Capture the cell that displays the provided text and extract its [X, Y] central coordinate. 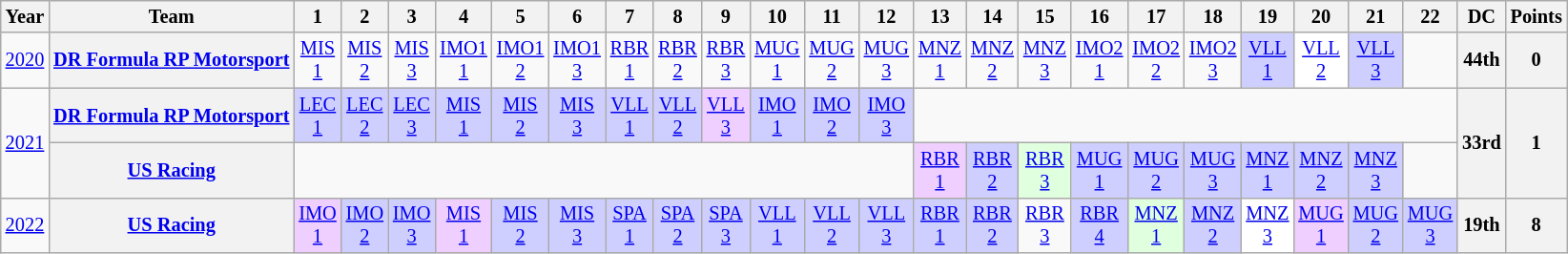
IMO23 [1213, 60]
4 [464, 16]
IMO12 [521, 60]
SPA2 [677, 225]
0 [1537, 60]
21 [1375, 16]
IMO13 [577, 60]
22 [1431, 16]
IMO21 [1100, 60]
3 [412, 16]
2022 [25, 225]
10 [776, 16]
RBR4 [1100, 225]
9 [726, 16]
13 [940, 16]
LEC2 [364, 116]
19 [1267, 16]
17 [1156, 16]
Points [1537, 16]
Team [172, 16]
18 [1213, 16]
2021 [25, 143]
12 [887, 16]
19th [1481, 225]
44th [1481, 60]
SPA1 [629, 225]
11 [832, 16]
5 [521, 16]
2 [364, 16]
LEC1 [317, 116]
Year [25, 16]
SPA3 [726, 225]
16 [1100, 16]
IMO11 [464, 60]
7 [629, 16]
6 [577, 16]
LEC3 [412, 116]
IMO22 [1156, 60]
2020 [25, 60]
33rd [1481, 143]
20 [1320, 16]
14 [992, 16]
15 [1045, 16]
DC [1481, 16]
